Extract the [X, Y] coordinate from the center of the cell holding the provided text.  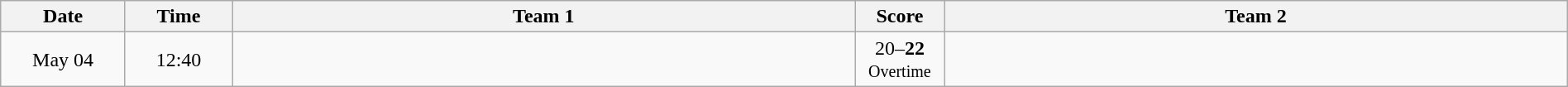
Time [179, 17]
20–22Overtime [900, 60]
Team 2 [1256, 17]
May 04 [63, 60]
Team 1 [544, 17]
Score [900, 17]
Date [63, 17]
12:40 [179, 60]
